Search for the cell housing the specified text and yield its [x, y] center coordinate. 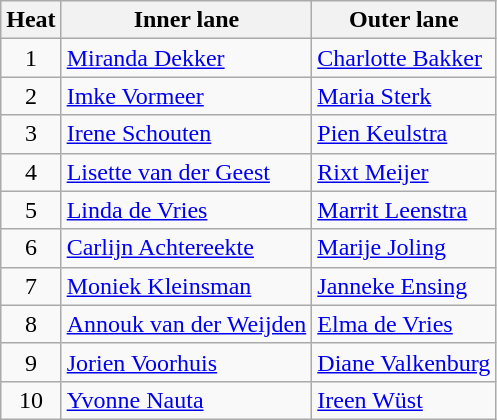
Heat [31, 20]
Yvonne Nauta [186, 400]
Linda de Vries [186, 210]
Inner lane [186, 20]
Outer lane [404, 20]
8 [31, 324]
Diane Valkenburg [404, 362]
Pien Keulstra [404, 134]
Elma de Vries [404, 324]
Jorien Voorhuis [186, 362]
3 [31, 134]
1 [31, 58]
10 [31, 400]
2 [31, 96]
6 [31, 248]
Maria Sterk [404, 96]
Carlijn Achtereekte [186, 248]
Miranda Dekker [186, 58]
5 [31, 210]
Imke Vormeer [186, 96]
Annouk van der Weijden [186, 324]
Irene Schouten [186, 134]
9 [31, 362]
Ireen Wüst [404, 400]
Lisette van der Geest [186, 172]
4 [31, 172]
Rixt Meijer [404, 172]
Charlotte Bakker [404, 58]
7 [31, 286]
Janneke Ensing [404, 286]
Marije Joling [404, 248]
Marrit Leenstra [404, 210]
Moniek Kleinsman [186, 286]
